Determine the [x, y] coordinate at the center of the cell enclosing the given text.  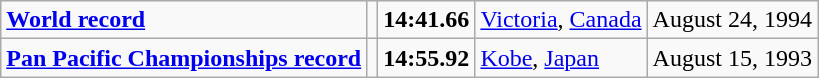
Pan Pacific Championships record [184, 58]
August 24, 1994 [732, 20]
World record [184, 20]
August 15, 1993 [732, 58]
Kobe, Japan [561, 58]
Victoria, Canada [561, 20]
14:41.66 [426, 20]
14:55.92 [426, 58]
